Output the [x, y] coordinate of the center of the cell containing the given text.  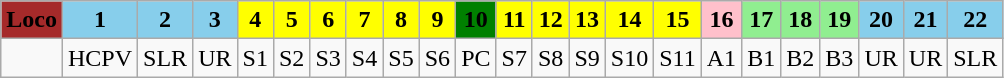
Loco [32, 20]
PC [476, 58]
S6 [437, 58]
5 [291, 20]
2 [166, 20]
13 [587, 20]
15 [678, 20]
HCPV [100, 58]
S11 [678, 58]
11 [514, 20]
9 [437, 20]
19 [840, 20]
S5 [401, 58]
B1 [762, 58]
1 [100, 20]
3 [215, 20]
6 [328, 20]
A1 [721, 58]
B2 [800, 58]
S2 [291, 58]
12 [550, 20]
14 [629, 20]
S7 [514, 58]
22 [976, 20]
21 [925, 20]
20 [881, 20]
S3 [328, 58]
S1 [255, 58]
S10 [629, 58]
17 [762, 20]
S4 [364, 58]
16 [721, 20]
8 [401, 20]
B3 [840, 58]
4 [255, 20]
7 [364, 20]
10 [476, 20]
S8 [550, 58]
S9 [587, 58]
18 [800, 20]
